Provide the (x, y) coordinate of the cell's center where the given text is located.  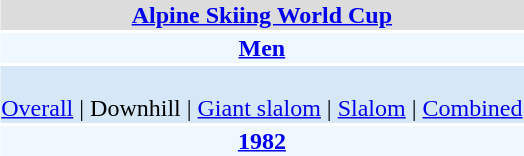
1982 (262, 141)
Men (262, 48)
Alpine Skiing World Cup (262, 15)
Overall | Downhill | Giant slalom | Slalom | Combined (262, 94)
